Provide the [x, y] coordinate of the cell's center where the given text is located.  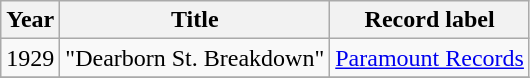
"Dearborn St. Breakdown" [195, 58]
Paramount Records [430, 58]
Record label [430, 20]
1929 [30, 58]
Title [195, 20]
Year [30, 20]
